For the text-containing cell, return its midpoint in [X, Y] coordinate format. 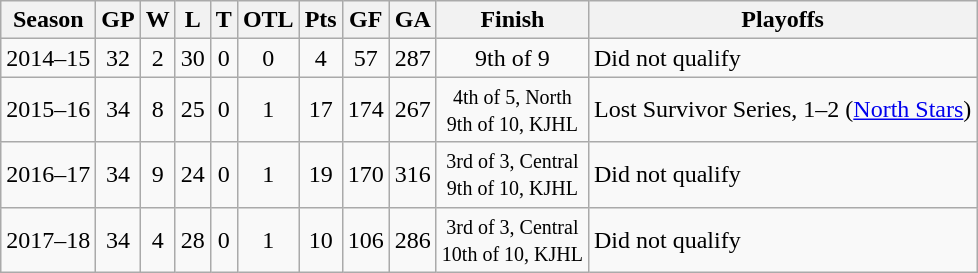
24 [192, 174]
Season [48, 20]
267 [412, 110]
4th of 5, North9th of 10, KJHL [512, 110]
W [158, 20]
9th of 9 [512, 58]
17 [320, 110]
2014–15 [48, 58]
25 [192, 110]
Lost Survivor Series, 1–2 (North Stars) [782, 110]
286 [412, 240]
174 [366, 110]
3rd of 3, Central10th of 10, KJHL [512, 240]
2017–18 [48, 240]
287 [412, 58]
316 [412, 174]
2015–16 [48, 110]
GF [366, 20]
170 [366, 174]
L [192, 20]
8 [158, 110]
9 [158, 174]
2 [158, 58]
T [224, 20]
28 [192, 240]
OTL [268, 20]
Playoffs [782, 20]
Finish [512, 20]
30 [192, 58]
19 [320, 174]
106 [366, 240]
32 [118, 58]
Pts [320, 20]
2016–17 [48, 174]
GA [412, 20]
10 [320, 240]
3rd of 3, Central9th of 10, KJHL [512, 174]
57 [366, 58]
GP [118, 20]
